Capture the cell that displays the provided text and extract its (x, y) central coordinate. 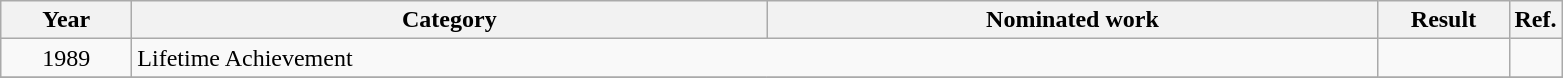
Category (450, 20)
1989 (66, 58)
Ref. (1536, 20)
Nominated work (1072, 20)
Lifetime Achievement (755, 58)
Year (66, 20)
Result (1444, 20)
